Scan for the cell matching the given text and deliver its [X, Y] coordinate at center. 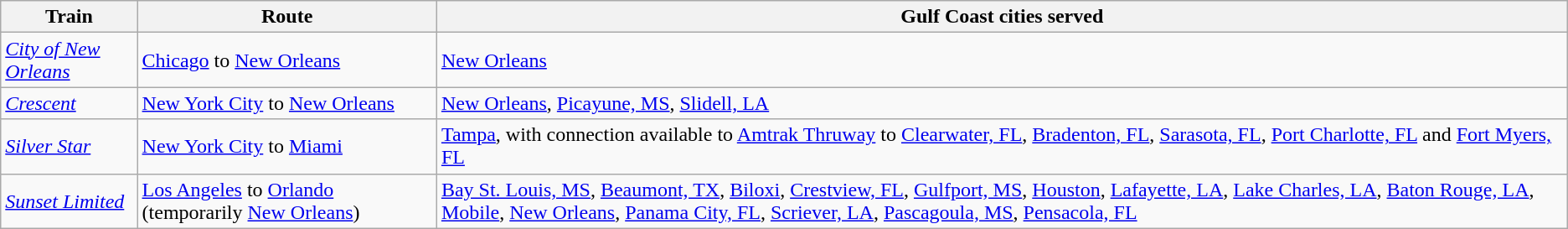
Chicago to New Orleans [286, 60]
Tampa, with connection available to Amtrak Thruway to Clearwater, FL, Bradenton, FL, Sarasota, FL, Port Charlotte, FL and Fort Myers, FL [1002, 146]
New York City to New Orleans [286, 103]
New Orleans [1002, 60]
New Orleans, Picayune, MS, Slidell, LA [1002, 103]
Route [286, 17]
Train [69, 17]
City of New Orleans [69, 60]
Silver Star [69, 146]
Sunset Limited [69, 201]
Crescent [69, 103]
Los Angeles to Orlando (temporarily New Orleans) [286, 201]
Gulf Coast cities served [1002, 17]
New York City to Miami [286, 146]
